Search for the cell housing the specified text and yield its [X, Y] center coordinate. 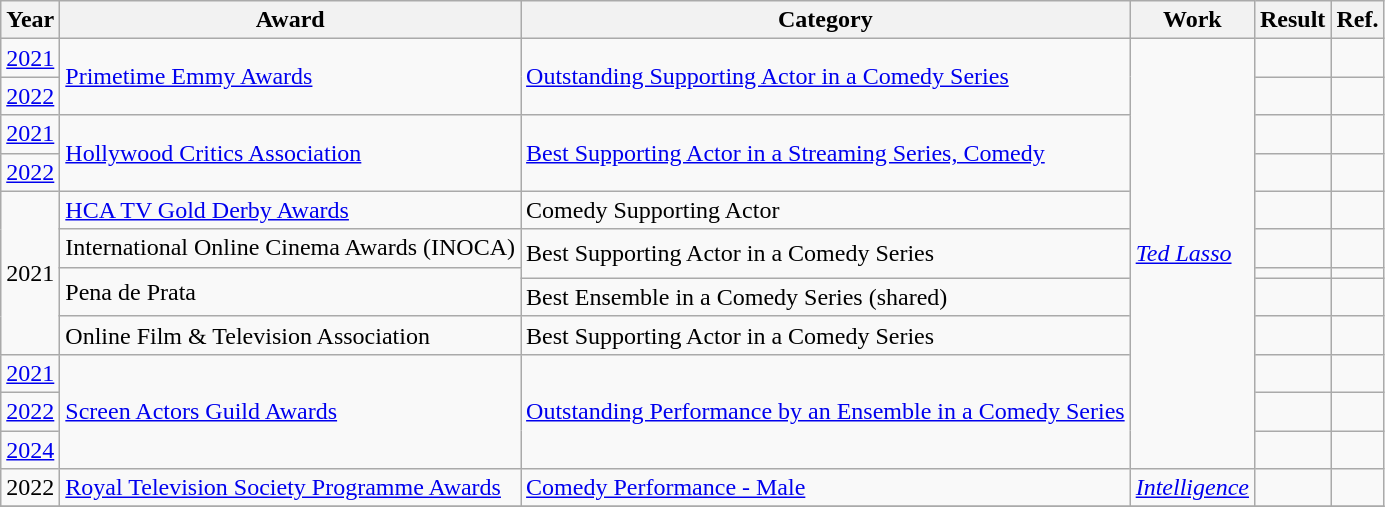
Best Ensemble in a Comedy Series (shared) [826, 297]
Pena de Prata [290, 292]
Ted Lasso [1192, 254]
Comedy Performance - Male [826, 488]
Work [1192, 20]
HCA TV Gold Derby Awards [290, 210]
International Online Cinema Awards (INOCA) [290, 248]
Ref. [1358, 20]
Royal Television Society Programme Awards [290, 488]
Best Supporting Actor in a Streaming Series, Comedy [826, 153]
Result [1292, 20]
Screen Actors Guild Awards [290, 411]
Hollywood Critics Association [290, 153]
Intelligence [1192, 488]
Category [826, 20]
Award [290, 20]
2024 [30, 449]
Comedy Supporting Actor [826, 210]
Primetime Emmy Awards [290, 77]
Outstanding Supporting Actor in a Comedy Series [826, 77]
Online Film & Television Association [290, 335]
Outstanding Performance by an Ensemble in a Comedy Series [826, 411]
Year [30, 20]
